Locate the cell with the specified text and output its (x, y) center coordinate. 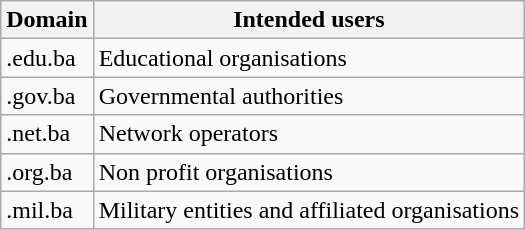
.org.ba (47, 172)
Network operators (308, 134)
Military entities and affiliated organisations (308, 210)
Intended users (308, 20)
Domain (47, 20)
Educational organisations (308, 58)
.edu.ba (47, 58)
Non profit organisations (308, 172)
.mil.ba (47, 210)
.gov.ba (47, 96)
.net.ba (47, 134)
Governmental authorities (308, 96)
